Output the (x, y) coordinate of the center of the cell containing the given text.  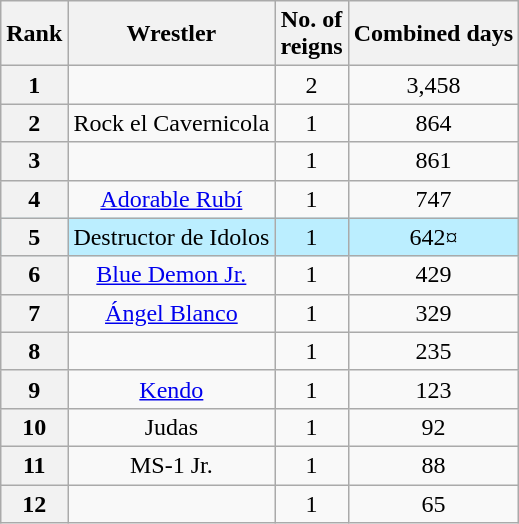
Blue Demon Jr. (172, 275)
861 (433, 161)
429 (433, 275)
92 (433, 427)
Destructor de Idolos (172, 237)
864 (433, 123)
642¤ (433, 237)
329 (433, 313)
11 (34, 465)
Adorable Rubí (172, 199)
3,458 (433, 85)
7 (34, 313)
8 (34, 351)
Judas (172, 427)
6 (34, 275)
Combined days (433, 34)
3 (34, 161)
88 (433, 465)
65 (433, 503)
Ángel Blanco (172, 313)
12 (34, 503)
Wrestler (172, 34)
747 (433, 199)
No. ofreigns (312, 34)
235 (433, 351)
10 (34, 427)
123 (433, 389)
Kendo (172, 389)
MS-1 Jr. (172, 465)
5 (34, 237)
9 (34, 389)
4 (34, 199)
Rock el Cavernicola (172, 123)
Rank (34, 34)
